Pinpoint the cell where the given text exists, returning its [X, Y] midpoint coordinate. 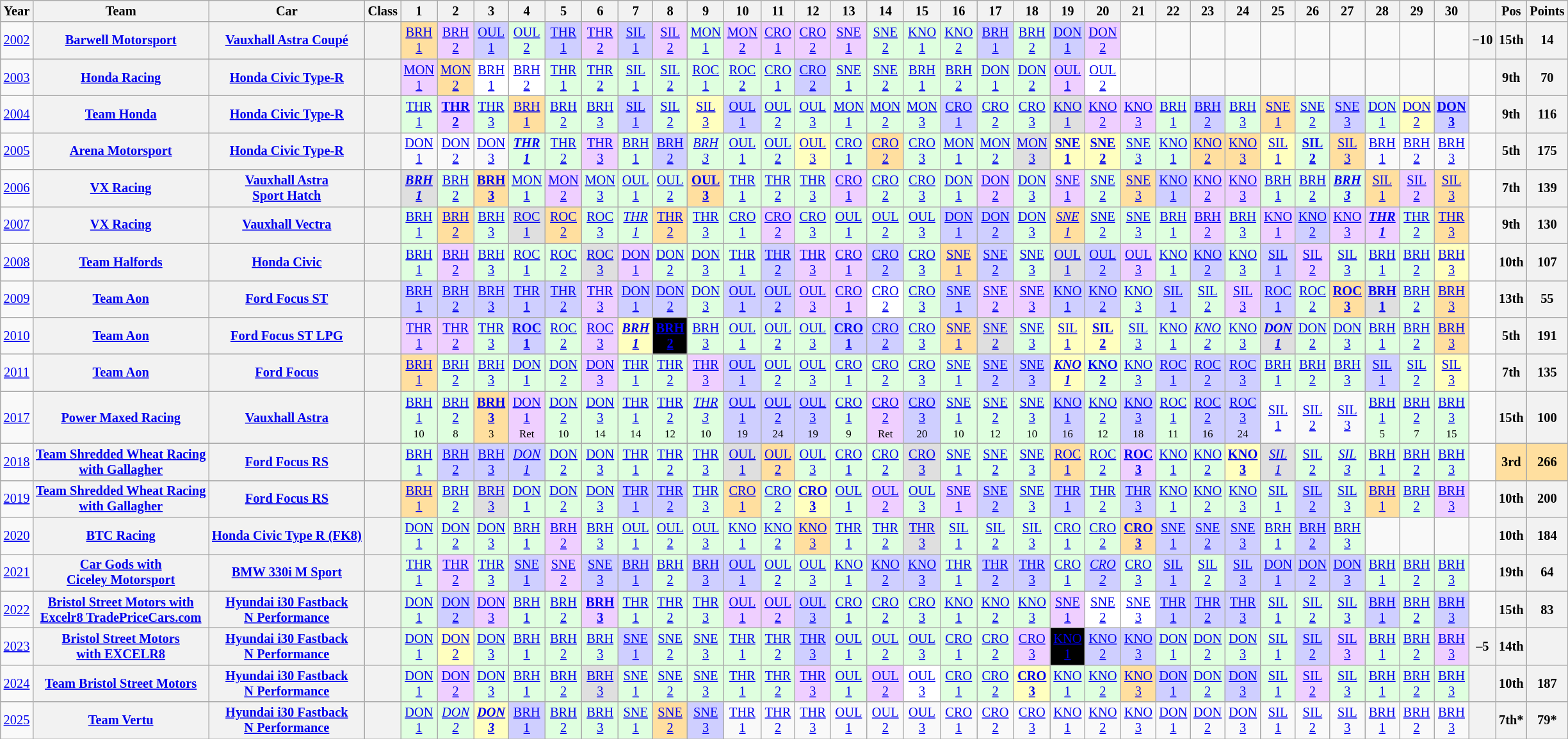
15 [922, 11]
CRO19 [849, 418]
2025 [17, 720]
Vauxhall AstraSport Hatch [287, 188]
191 [1547, 336]
2002 [17, 40]
ROC111 [1173, 418]
CRO320 [922, 418]
SNE310 [1032, 418]
19 [1067, 11]
SNE110 [959, 418]
2008 [17, 262]
2006 [17, 188]
OUL319 [813, 418]
BTC Racing [120, 536]
200 [1547, 499]
SNE212 [995, 418]
Car [287, 11]
266 [1547, 462]
139 [1547, 188]
2021 [17, 573]
BRH15 [1382, 418]
OUL119 [743, 418]
ROC324 [1243, 418]
12 [813, 11]
29 [1417, 11]
Class [383, 11]
Team Honda [120, 114]
83 [1547, 610]
Car Gods withCiceley Motorsport [120, 573]
4 [526, 11]
187 [1547, 683]
79* [1547, 720]
Honda Racing [120, 77]
2005 [17, 151]
9 [706, 11]
21 [1138, 11]
3rd [1511, 462]
16 [959, 11]
BRH315 [1452, 418]
2022 [17, 610]
2017 [17, 418]
Ford Focus [287, 373]
Vauxhall Astra Coupé [287, 40]
25 [1278, 11]
135 [1547, 373]
Team [120, 11]
2004 [17, 114]
13 [849, 11]
Pos [1511, 11]
6 [601, 11]
DON1Ret [526, 418]
THR114 [636, 418]
BMW 330i M Sport [287, 573]
Power Maxed Racing [120, 418]
KNO212 [1103, 418]
2009 [17, 299]
Bristol Street Motorswith EXCELR8 [120, 646]
–5 [1482, 646]
Ford Focus ST LPG [287, 336]
175 [1547, 151]
7th* [1511, 720]
55 [1547, 299]
2023 [17, 646]
30 [1452, 11]
OUL224 [778, 418]
2010 [17, 336]
Ford Focus ST [287, 299]
70 [1547, 77]
2020 [17, 536]
Team Bristol Street Motors [120, 683]
Team Vertu [120, 720]
107 [1547, 262]
2019 [17, 499]
THR212 [670, 418]
2011 [17, 373]
64 [1547, 573]
2003 [17, 77]
2 [456, 11]
7 [636, 11]
23 [1208, 11]
8 [670, 11]
184 [1547, 536]
−10 [1482, 40]
KNO318 [1138, 418]
BRH27 [1417, 418]
10 [743, 11]
Honda Civic [287, 262]
ROC216 [1208, 418]
BRH33 [491, 418]
13th [1511, 299]
Arena Motorsport [120, 151]
Barwell Motorsport [120, 40]
17 [995, 11]
5 [563, 11]
Team Halfords [120, 262]
100 [1547, 418]
3 [491, 11]
Bristol Street Motors withExcelr8 TradePriceCars.com [120, 610]
22 [1173, 11]
Points [1547, 11]
Vauxhall Astra [287, 418]
THR310 [706, 418]
14th [1511, 646]
DON210 [563, 418]
130 [1547, 225]
Honda Civic Type R (FK8) [287, 536]
Vauxhall Vectra [287, 225]
19th [1511, 573]
27 [1347, 11]
KNO116 [1067, 418]
28 [1382, 11]
24 [1243, 11]
2007 [17, 225]
116 [1547, 114]
26 [1313, 11]
2024 [17, 683]
Year [17, 11]
11 [778, 11]
BRH28 [456, 418]
CRO2Ret [885, 418]
20 [1103, 11]
BRH110 [419, 418]
DON314 [601, 418]
18 [1032, 11]
1 [419, 11]
2018 [17, 462]
